Identify which cell holds the provided text, then report its [X, Y] central coordinate. 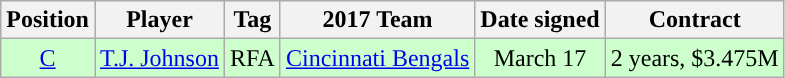
March 17 [540, 58]
Tag [252, 20]
RFA [252, 58]
Contract [694, 20]
Date signed [540, 20]
T.J. Johnson [159, 58]
Cincinnati Bengals [377, 58]
C [48, 58]
2017 Team [377, 20]
Player [159, 20]
Position [48, 20]
2 years, $3.475M [694, 58]
